Return (X, Y) of the center of cell containing provided text 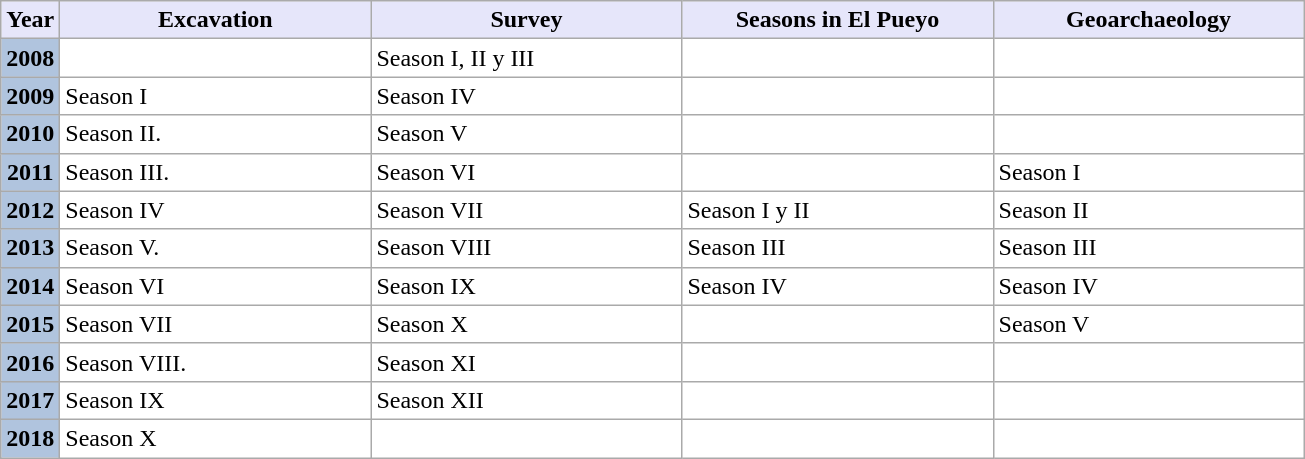
2012 (30, 210)
2010 (30, 134)
Season III. (216, 172)
Year (30, 20)
Geoarchaeology (1148, 20)
Season XII (526, 400)
2011 (30, 172)
Season XI (526, 362)
Season II. (216, 134)
2015 (30, 324)
2013 (30, 248)
2014 (30, 286)
2009 (30, 96)
2008 (30, 58)
Season V. (216, 248)
Survey (526, 20)
Season I y II (838, 210)
Season II (1148, 210)
Season I, II y III (526, 58)
2018 (30, 438)
Excavation (216, 20)
Season VIII. (216, 362)
2016 (30, 362)
Seasons in El Pueyo (838, 20)
Season VIII (526, 248)
2017 (30, 400)
